From the cell containing the given text, extract its center point as (x, y) coordinate. 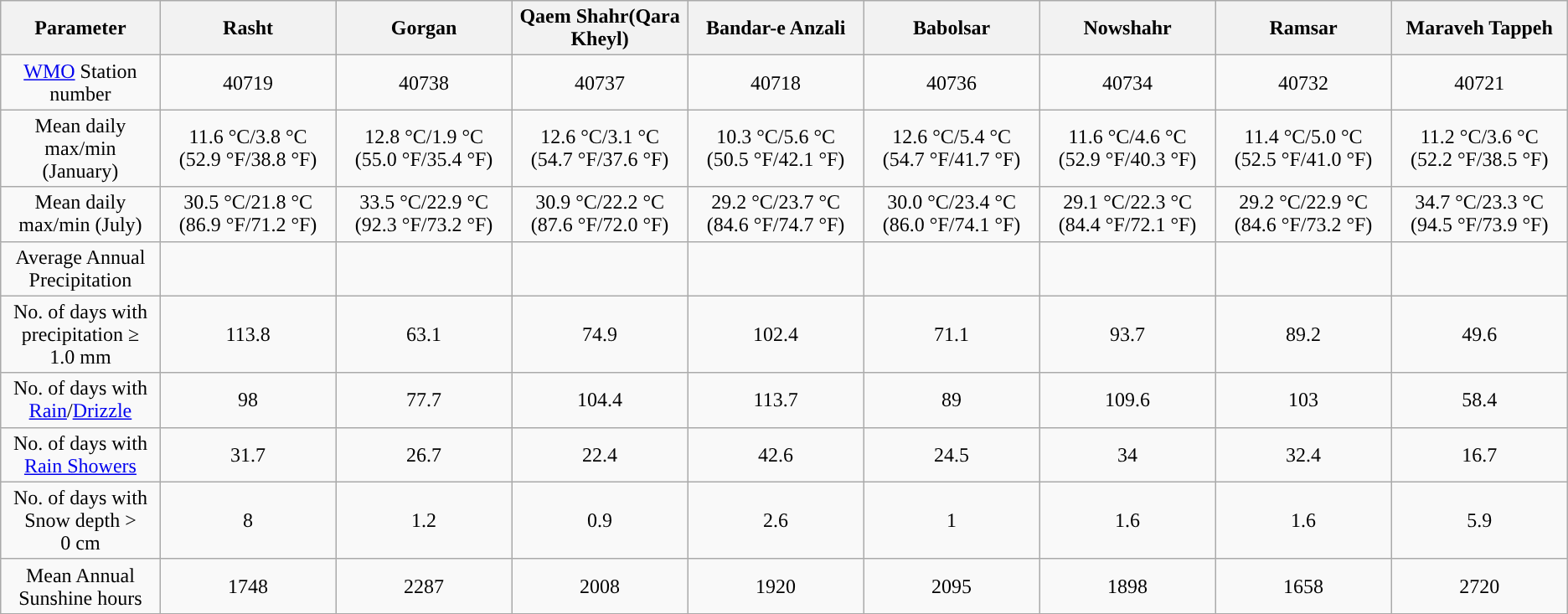
12.6 °C/5.4 °C (54.7 °F/41.7 °F) (952, 148)
89 (952, 400)
8 (248, 520)
74.9 (600, 334)
1898 (1127, 586)
0.9 (600, 520)
5.9 (1479, 520)
1.2 (424, 520)
Babolsar (952, 28)
22.4 (600, 454)
93.7 (1127, 334)
2.6 (776, 520)
102.4 (776, 334)
30.5 °C/21.8 °C (86.9 °F/71.2 °F) (248, 214)
Bandar-e Anzali (776, 28)
Ramsar (1303, 28)
31.7 (248, 454)
71.1 (952, 334)
26.7 (424, 454)
2008 (600, 586)
63.1 (424, 334)
40719 (248, 82)
1 (952, 520)
40738 (424, 82)
40721 (1479, 82)
103 (1303, 400)
58.4 (1479, 400)
113.7 (776, 400)
40718 (776, 82)
No. of days with Rain Showers (80, 454)
Average Annual Precipitation (80, 268)
29.2 °C/22.9 °C (84.6 °F/73.2 °F) (1303, 214)
34.7 °C/23.3 °C (94.5 °F/73.9 °F) (1479, 214)
Gorgan (424, 28)
29.2 °C/23.7 °C (84.6 °F/74.7 °F) (776, 214)
98 (248, 400)
Nowshahr (1127, 28)
49.6 (1479, 334)
33.5 °C/22.9 °C (92.3 °F/73.2 °F) (424, 214)
30.0 °C/23.4 °C (86.0 °F/74.1 °F) (952, 214)
40732 (1303, 82)
Rasht (248, 28)
77.7 (424, 400)
11.6 °C/4.6 °C (52.9 °F/40.3 °F) (1127, 148)
40737 (600, 82)
Qaem Shahr(Qara Kheyl) (600, 28)
40736 (952, 82)
1920 (776, 586)
10.3 °C/5.6 °C (50.5 °F/42.1 °F) (776, 148)
113.8 (248, 334)
11.2 °C/3.6 °C (52.2 °F/38.5 °F) (1479, 148)
2095 (952, 586)
16.7 (1479, 454)
42.6 (776, 454)
No. of days with Rain/Drizzle (80, 400)
Maraveh Tappeh (1479, 28)
32.4 (1303, 454)
12.8 °C/1.9 °C (55.0 °F/35.4 °F) (424, 148)
11.4 °C/5.0 °C (52.5 °F/41.0 °F) (1303, 148)
104.4 (600, 400)
2720 (1479, 586)
12.6 °C/3.1 °C (54.7 °F/37.6 °F) (600, 148)
No. of days with Snow depth > 0 cm (80, 520)
Mean daily max/min (July) (80, 214)
WMO Station number (80, 82)
11.6 °C/3.8 °C (52.9 °F/38.8 °F) (248, 148)
109.6 (1127, 400)
2287 (424, 586)
Mean Annual Sunshine hours (80, 586)
24.5 (952, 454)
29.1 °C/22.3 °C (84.4 °F/72.1 °F) (1127, 214)
1748 (248, 586)
30.9 °C/22.2 °C (87.6 °F/72.0 °F) (600, 214)
34 (1127, 454)
1658 (1303, 586)
Parameter (80, 28)
Mean daily max/min (January) (80, 148)
40734 (1127, 82)
89.2 (1303, 334)
No. of days with precipitation ≥ 1.0 mm (80, 334)
